Determine the (x, y) coordinate at the center of the cell enclosing the given text.  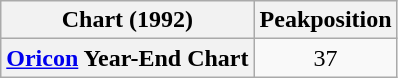
Oricon Year-End Chart (128, 58)
Chart (1992) (128, 20)
37 (326, 58)
Peakposition (326, 20)
